Search for the cell housing the specified text and yield its (X, Y) center coordinate. 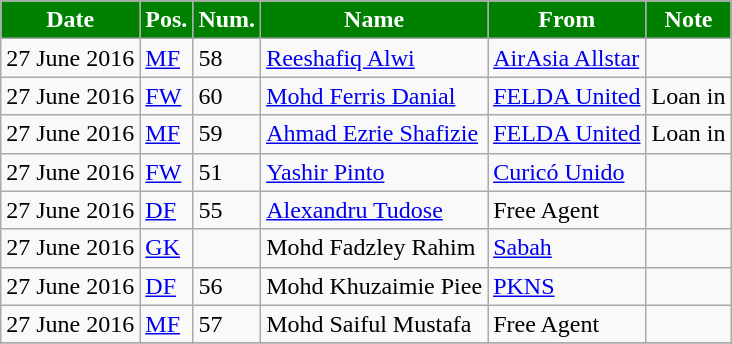
51 (227, 172)
Num. (227, 20)
Ahmad Ezrie Shafizie (374, 134)
PKNS (567, 286)
Mohd Saiful Mustafa (374, 324)
From (567, 20)
Name (374, 20)
Mohd Khuzaimie Piee (374, 286)
Alexandru Tudose (374, 210)
GK (166, 248)
Note (688, 20)
59 (227, 134)
Yashir Pinto (374, 172)
Mohd Ferris Danial (374, 96)
Pos. (166, 20)
56 (227, 286)
Mohd Fadzley Rahim (374, 248)
57 (227, 324)
55 (227, 210)
60 (227, 96)
Sabah (567, 248)
Reeshafiq Alwi (374, 58)
Curicó Unido (567, 172)
58 (227, 58)
AirAsia Allstar (567, 58)
Date (70, 20)
